Identify which cell holds the provided text, then report its (x, y) central coordinate. 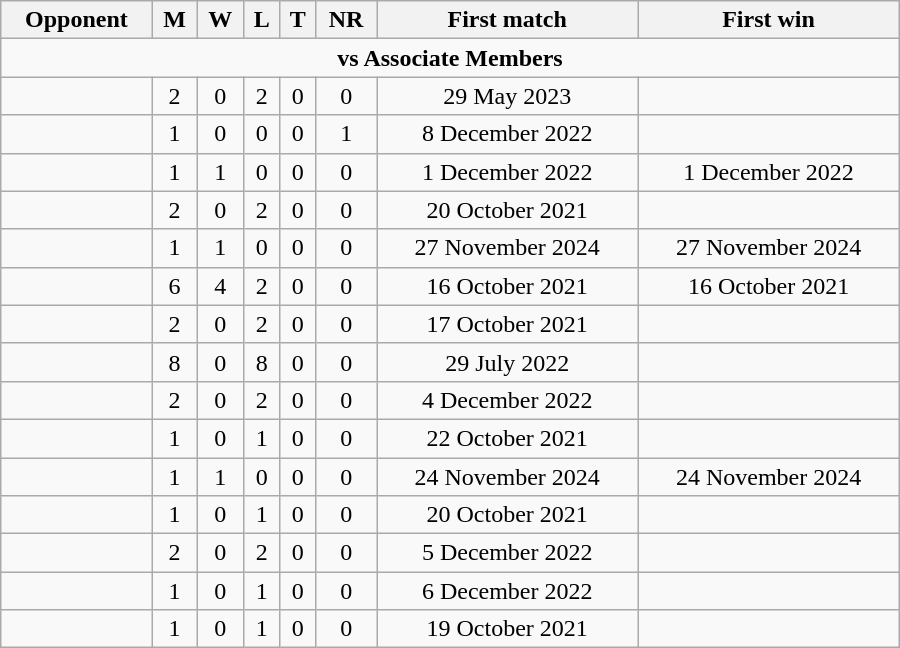
vs Associate Members (450, 58)
NR (346, 20)
29 July 2022 (508, 362)
6 December 2022 (508, 591)
4 December 2022 (508, 400)
8 December 2022 (508, 134)
19 October 2021 (508, 629)
L (262, 20)
Opponent (76, 20)
W (220, 20)
22 October 2021 (508, 438)
First win (768, 20)
T (298, 20)
17 October 2021 (508, 324)
29 May 2023 (508, 96)
4 (220, 286)
M (174, 20)
First match (508, 20)
6 (174, 286)
5 December 2022 (508, 553)
